Scan for the cell matching the given text and deliver its [X, Y] coordinate at center. 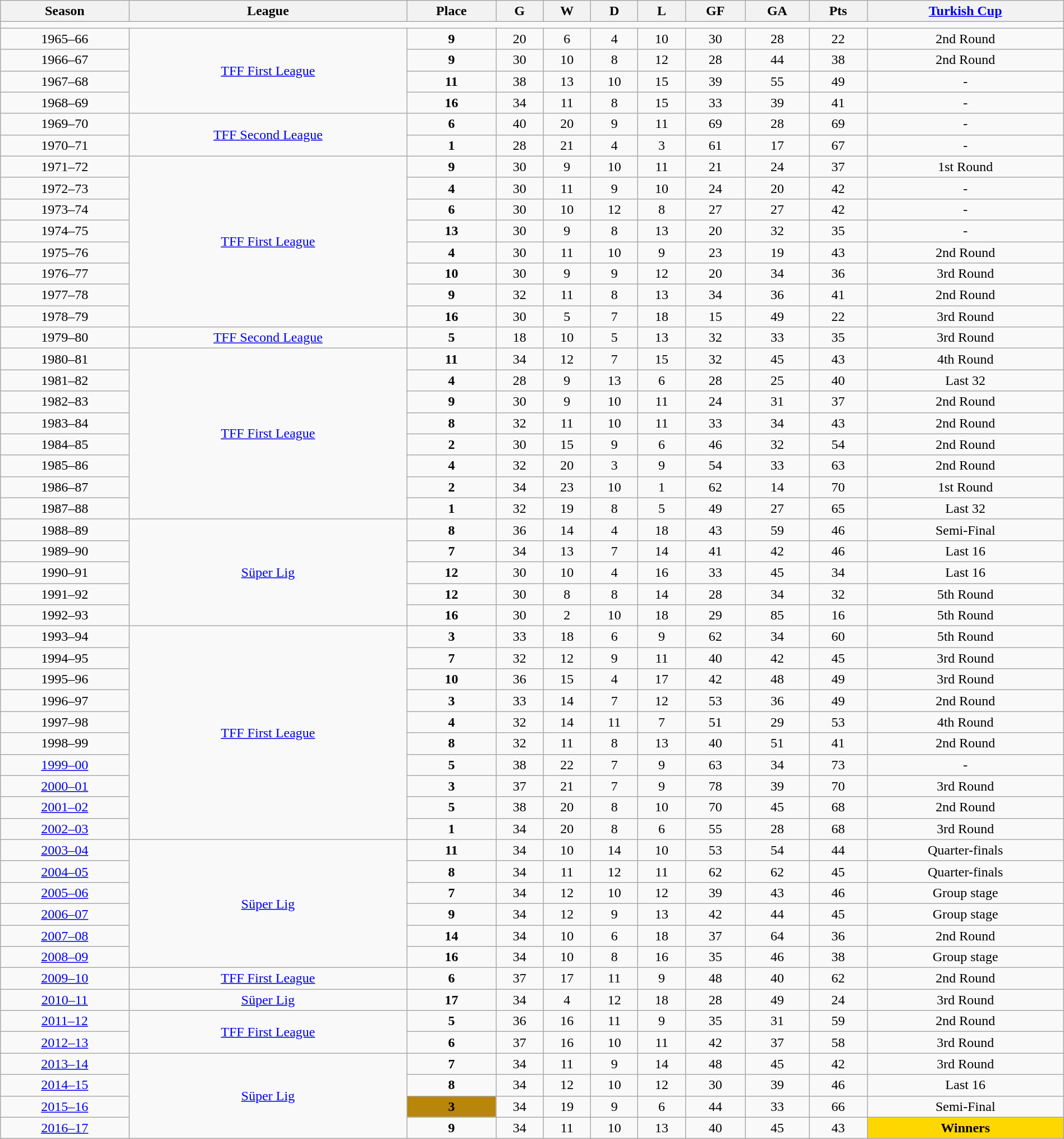
1981–82 [65, 380]
1979–80 [65, 338]
25 [777, 380]
1978–79 [65, 316]
2016–17 [65, 1128]
73 [838, 765]
1973–74 [65, 209]
1974–75 [65, 231]
1991–92 [65, 594]
Place [451, 11]
1976–77 [65, 274]
1966–67 [65, 60]
2007–08 [65, 935]
1977–78 [65, 295]
2002–03 [65, 829]
2004–05 [65, 871]
66 [838, 1106]
1994–95 [65, 658]
1967–68 [65, 81]
1982–83 [65, 402]
1996–97 [65, 701]
1998–99 [65, 743]
1971–72 [65, 167]
2000–01 [65, 786]
64 [777, 935]
1983–84 [65, 423]
1965–66 [65, 39]
2015–16 [65, 1106]
1984–85 [65, 444]
2014–15 [65, 1085]
League [268, 11]
Winners [965, 1128]
1970–71 [65, 145]
2012–13 [65, 1042]
Turkish Cup [965, 11]
1968–69 [65, 103]
2010–11 [65, 1000]
G [520, 11]
1986–87 [65, 487]
1992–93 [65, 616]
2008–09 [65, 957]
58 [838, 1042]
2003–04 [65, 850]
2009–10 [65, 979]
85 [777, 616]
1987–88 [65, 508]
D [614, 11]
1995–96 [65, 679]
1972–73 [65, 188]
78 [715, 786]
Season [65, 11]
60 [838, 637]
2013–14 [65, 1064]
1969–70 [65, 124]
1988–89 [65, 530]
1993–94 [65, 637]
1999–00 [65, 765]
1975–76 [65, 252]
1980–81 [65, 359]
GF [715, 11]
1985–86 [65, 466]
1997–98 [65, 722]
GA [777, 11]
1989–90 [65, 551]
L [662, 11]
2011–12 [65, 1021]
2005–06 [65, 893]
2006–07 [65, 914]
Pts [838, 11]
67 [838, 145]
1990–91 [65, 572]
65 [838, 508]
W [567, 11]
61 [715, 145]
2001–02 [65, 807]
